Return [x, y] of the center of cell containing provided text 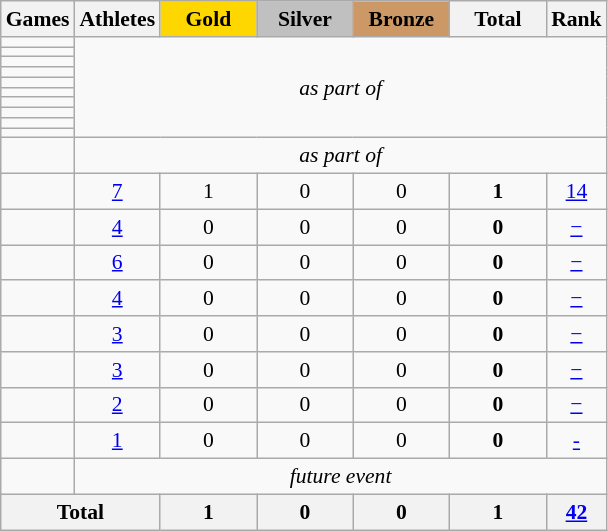
future event [340, 477]
Bronze [402, 19]
- [576, 441]
Games [38, 19]
Gold [208, 19]
Silver [306, 19]
2 [117, 405]
6 [117, 263]
Athletes [117, 19]
7 [117, 192]
42 [576, 512]
14 [576, 192]
Rank [576, 19]
